Find where the given text appears and provide that cell's center as [X, Y] coordinate. 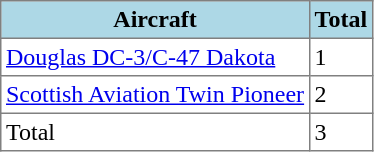
Douglas DC-3/C-47 Dakota [156, 57]
1 [340, 57]
Scottish Aviation Twin Pioneer [156, 95]
2 [340, 95]
3 [340, 132]
Aircraft [156, 20]
